Scan for the cell matching the given text and deliver its (x, y) coordinate at center. 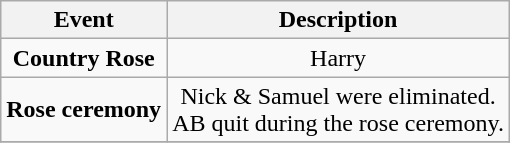
Event (84, 20)
Description (338, 20)
Harry (338, 58)
Country Rose (84, 58)
Rose ceremony (84, 110)
Nick & Samuel were eliminated.AB quit during the rose ceremony. (338, 110)
